From the cell containing the given text, extract its center point as (X, Y) coordinate. 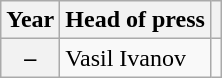
– (30, 58)
Head of press (136, 20)
Vasil Ivanov (136, 58)
Year (30, 20)
